Output the [x, y] coordinate of the center of the cell containing the given text.  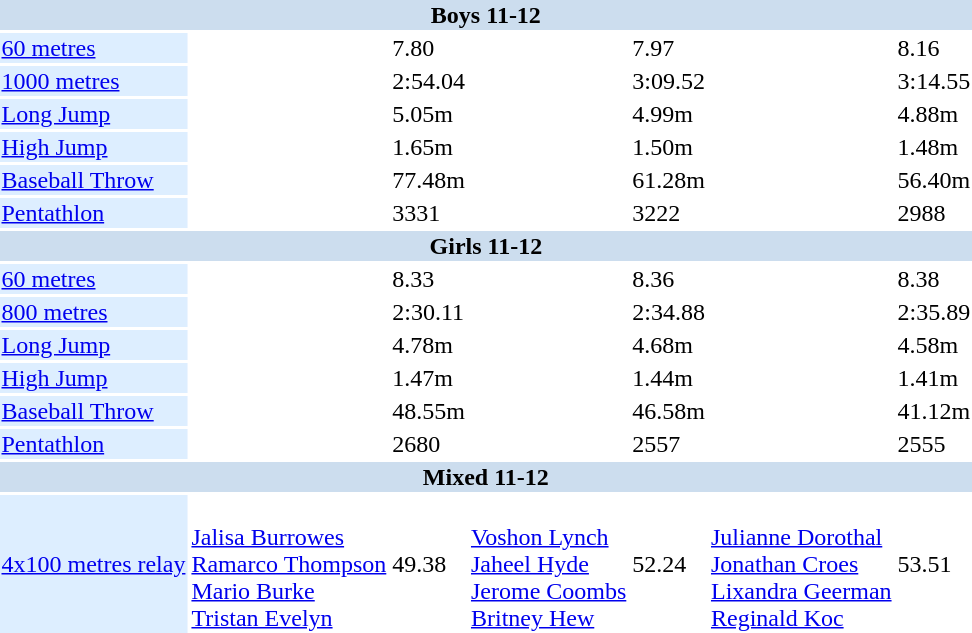
4.68m [669, 345]
2:35.89 [934, 312]
3331 [429, 213]
2680 [429, 444]
800 metres [94, 312]
1000 metres [94, 81]
3:14.55 [934, 81]
2988 [934, 213]
4.78m [429, 345]
5.05m [429, 114]
1.47m [429, 378]
3:09.52 [669, 81]
1.48m [934, 147]
1.44m [669, 378]
77.48m [429, 180]
8.38 [934, 279]
1.65m [429, 147]
1.41m [934, 378]
7.80 [429, 48]
Julianne Dorothal Jonathan Croes Lixandra Geerman Reginald Koc [801, 564]
46.58m [669, 411]
53.51 [934, 564]
2:34.88 [669, 312]
8.33 [429, 279]
56.40m [934, 180]
4.58m [934, 345]
8.36 [669, 279]
2:54.04 [429, 81]
4.99m [669, 114]
1.50m [669, 147]
48.55m [429, 411]
4x100 metres relay [94, 564]
8.16 [934, 48]
61.28m [669, 180]
52.24 [669, 564]
2557 [669, 444]
49.38 [429, 564]
Voshon Lynch Jaheel Hyde Jerome Coombs Britney Hew [548, 564]
2:30.11 [429, 312]
Boys 11-12 [486, 15]
Mixed 11-12 [486, 477]
4.88m [934, 114]
41.12m [934, 411]
7.97 [669, 48]
Jalisa Burrowes Ramarco Thompson Mario Burke Tristan Evelyn [289, 564]
Girls 11-12 [486, 246]
3222 [669, 213]
2555 [934, 444]
